Find where the given text appears and provide that cell's center as (x, y) coordinate. 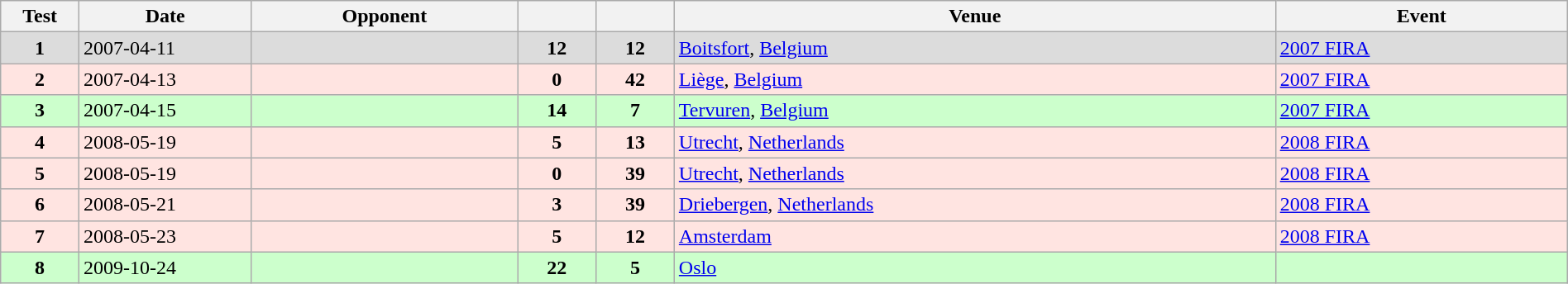
Date (165, 17)
Amsterdam (974, 236)
2008-05-23 (165, 236)
2007-04-13 (165, 79)
2 (40, 79)
13 (635, 142)
Event (1421, 17)
Liège, Belgium (974, 79)
6 (40, 205)
4 (40, 142)
Test (40, 17)
14 (557, 111)
8 (40, 267)
Tervuren, Belgium (974, 111)
2009-10-24 (165, 267)
42 (635, 79)
1 (40, 48)
Opponent (385, 17)
Venue (974, 17)
22 (557, 267)
Boitsfort, Belgium (974, 48)
Driebergen, Netherlands (974, 205)
Oslo (974, 267)
2008-05-21 (165, 205)
2007-04-15 (165, 111)
2007-04-11 (165, 48)
